For the text-containing cell, return its midpoint in (x, y) coordinate format. 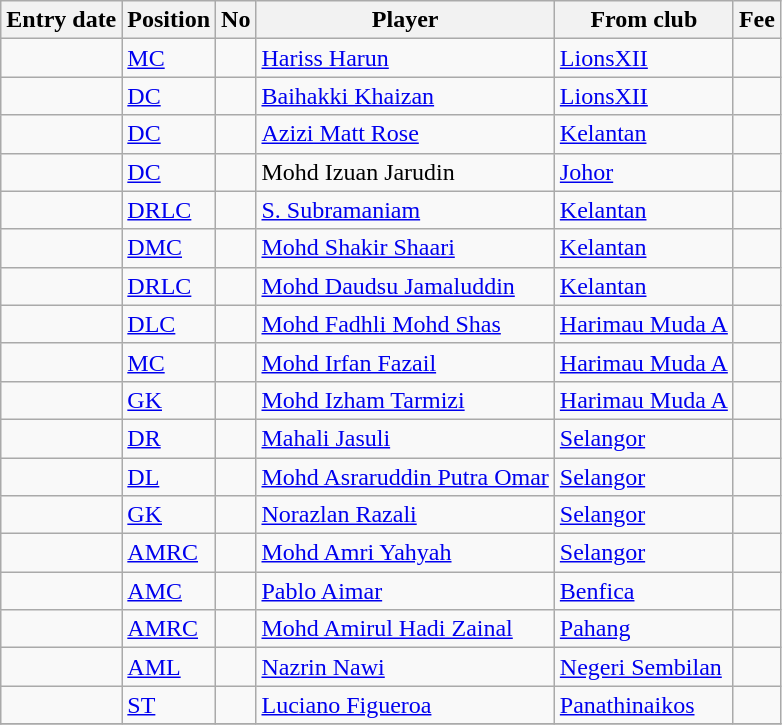
DL (169, 477)
Benfica (644, 591)
Mahali Jasuli (405, 438)
Pahang (644, 629)
Mohd Irfan Fazail (405, 362)
Mohd Amri Yahyah (405, 553)
Azizi Matt Rose (405, 134)
AMC (169, 591)
Pablo Aimar (405, 591)
Fee (756, 20)
DR (169, 438)
Mohd Daudsu Jamaluddin (405, 286)
Johor (644, 172)
DLC (169, 324)
Norazlan Razali (405, 515)
DMC (169, 248)
Entry date (62, 20)
Mohd Asraruddin Putra Omar (405, 477)
Negeri Sembilan (644, 667)
AML (169, 667)
Mohd Izuan Jarudin (405, 172)
Nazrin Nawi (405, 667)
Mohd Shakir Shaari (405, 248)
Hariss Harun (405, 58)
Mohd Amirul Hadi Zainal (405, 629)
Mohd Fadhli Mohd Shas (405, 324)
No (236, 20)
Luciano Figueroa (405, 705)
Mohd Izham Tarmizi (405, 400)
From club (644, 20)
Baihakki Khaizan (405, 96)
S. Subramaniam (405, 210)
Player (405, 20)
Position (169, 20)
ST (169, 705)
Panathinaikos (644, 705)
